Capture the cell that displays the provided text and extract its (x, y) central coordinate. 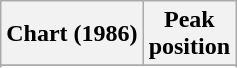
Peakposition (189, 34)
Chart (1986) (72, 34)
